Determine the [x, y] coordinate at the center of the cell enclosing the given text.  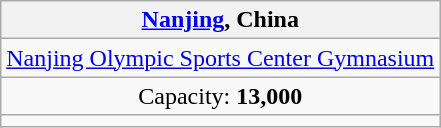
Nanjing, China [220, 20]
Capacity: 13,000 [220, 96]
Nanjing Olympic Sports Center Gymnasium [220, 58]
